Output the (X, Y) coordinate of the center of the cell containing the given text.  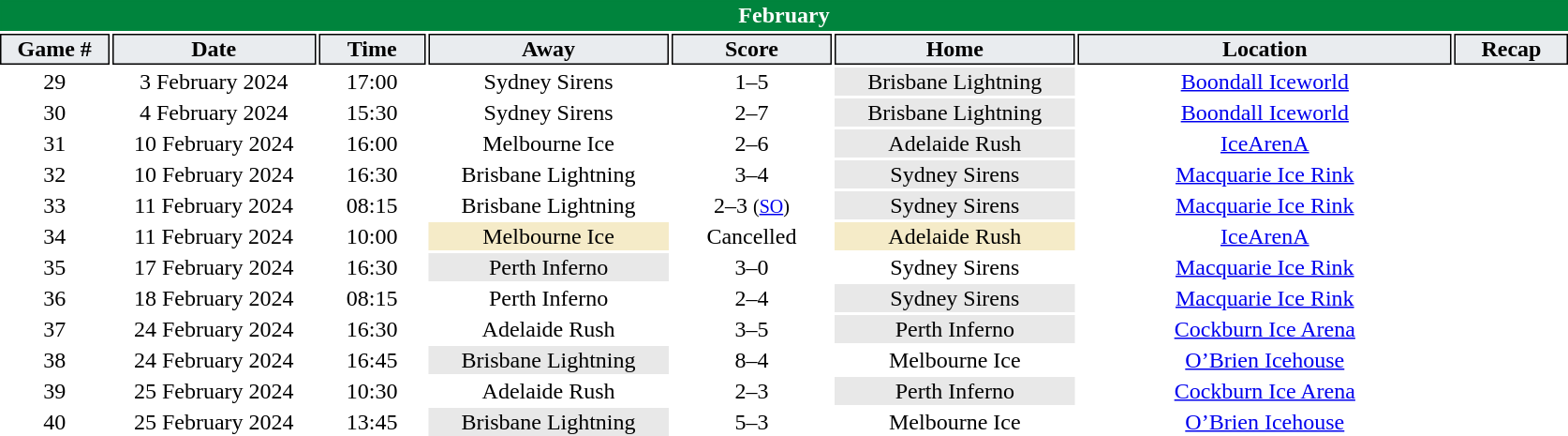
Cancelled (751, 236)
3–4 (751, 174)
4 February 2024 (214, 113)
Score (751, 49)
29 (54, 82)
3–5 (751, 329)
37 (54, 329)
1–5 (751, 82)
32 (54, 174)
Game # (54, 49)
16:00 (372, 143)
5–3 (751, 422)
3–0 (751, 267)
33 (54, 205)
2–3 (SO) (751, 205)
Location (1265, 49)
2–3 (751, 391)
16:45 (372, 360)
13:45 (372, 422)
3 February 2024 (214, 82)
Away (549, 49)
17 February 2024 (214, 267)
10:30 (372, 391)
2–6 (751, 143)
10:00 (372, 236)
36 (54, 298)
40 (54, 422)
Home (955, 49)
17:00 (372, 82)
39 (54, 391)
18 February 2024 (214, 298)
2–4 (751, 298)
2–7 (751, 113)
Date (214, 49)
8–4 (751, 360)
February (784, 15)
Time (372, 49)
31 (54, 143)
35 (54, 267)
30 (54, 113)
34 (54, 236)
15:30 (372, 113)
Recap (1512, 49)
38 (54, 360)
